Capture the cell that displays the provided text and extract its (X, Y) central coordinate. 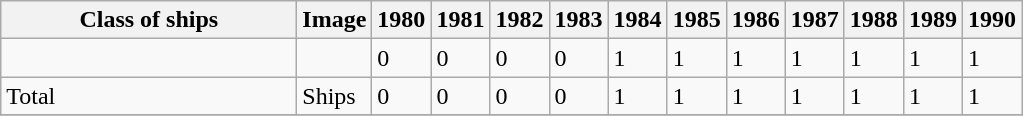
1988 (874, 20)
1985 (696, 20)
1983 (578, 20)
1984 (638, 20)
Image (334, 20)
1986 (756, 20)
Ships (334, 96)
1981 (460, 20)
Class of ships (149, 20)
1989 (932, 20)
Total (149, 96)
1987 (814, 20)
1990 (992, 20)
1980 (402, 20)
1982 (520, 20)
